Pinpoint the cell where the given text exists, returning its (X, Y) midpoint coordinate. 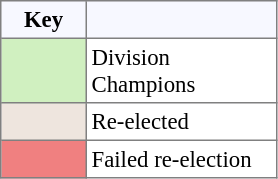
Division Champions (181, 70)
Failed re-election (181, 159)
Key (44, 20)
Re-elected (181, 122)
